Pinpoint the cell where the given text exists, returning its [x, y] midpoint coordinate. 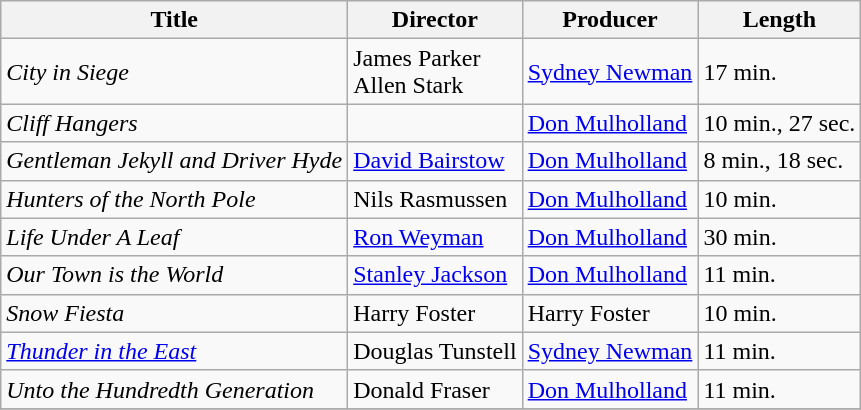
Stanley Jackson [435, 275]
Donald Fraser [435, 389]
Length [780, 20]
Life Under A Leaf [174, 237]
17 min. [780, 72]
Title [174, 20]
David Bairstow [435, 161]
Douglas Tunstell [435, 351]
Gentleman Jekyll and Driver Hyde [174, 161]
Ron Weyman [435, 237]
James ParkerAllen Stark [435, 72]
8 min., 18 sec. [780, 161]
City in Siege [174, 72]
Hunters of the North Pole [174, 199]
10 min., 27 sec. [780, 123]
Producer [610, 20]
Director [435, 20]
Our Town is the World [174, 275]
30 min. [780, 237]
Unto the Hundredth Generation [174, 389]
Snow Fiesta [174, 313]
Thunder in the East [174, 351]
Nils Rasmussen [435, 199]
Cliff Hangers [174, 123]
